Return [X, Y] of the center of cell containing provided text 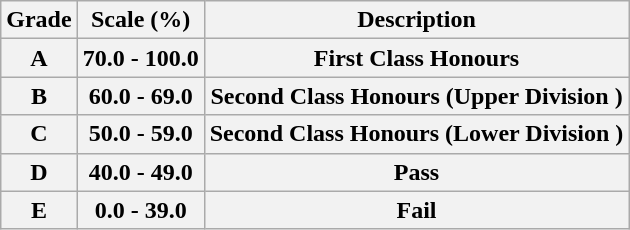
Scale (%) [140, 20]
D [39, 172]
Second Class Honours (Lower Division ) [416, 134]
C [39, 134]
First Class Honours [416, 58]
Fail [416, 210]
Second Class Honours (Upper Division ) [416, 96]
40.0 - 49.0 [140, 172]
B [39, 96]
50.0 - 59.0 [140, 134]
E [39, 210]
60.0 - 69.0 [140, 96]
Pass [416, 172]
70.0 - 100.0 [140, 58]
Description [416, 20]
0.0 - 39.0 [140, 210]
A [39, 58]
Grade [39, 20]
